Identify which cell holds the provided text, then report its [X, Y] central coordinate. 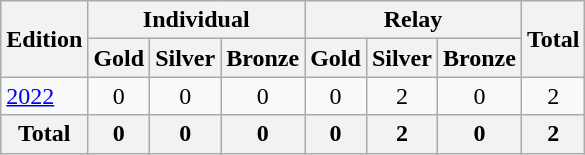
Edition [44, 39]
Individual [196, 20]
2022 [44, 96]
Relay [414, 20]
